Return [X, Y] of the center of cell containing provided text 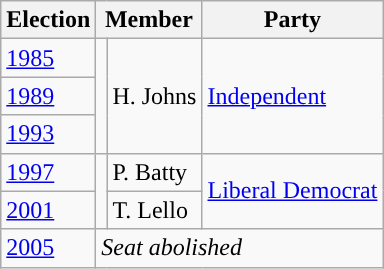
Seat abolished [240, 248]
2005 [48, 248]
Party [292, 20]
1997 [48, 172]
1989 [48, 96]
Liberal Democrat [292, 191]
1985 [48, 58]
H. Johns [154, 96]
P. Batty [154, 172]
Independent [292, 96]
1993 [48, 134]
T. Lello [154, 210]
Member [149, 20]
2001 [48, 210]
Election [48, 20]
